Identify which cell holds the provided text, then report its (X, Y) central coordinate. 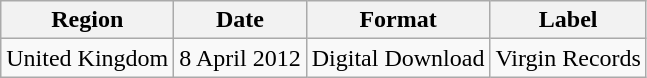
United Kingdom (88, 58)
8 April 2012 (240, 58)
Label (568, 20)
Region (88, 20)
Digital Download (398, 58)
Format (398, 20)
Virgin Records (568, 58)
Date (240, 20)
